Search for the cell housing the specified text and yield its (x, y) center coordinate. 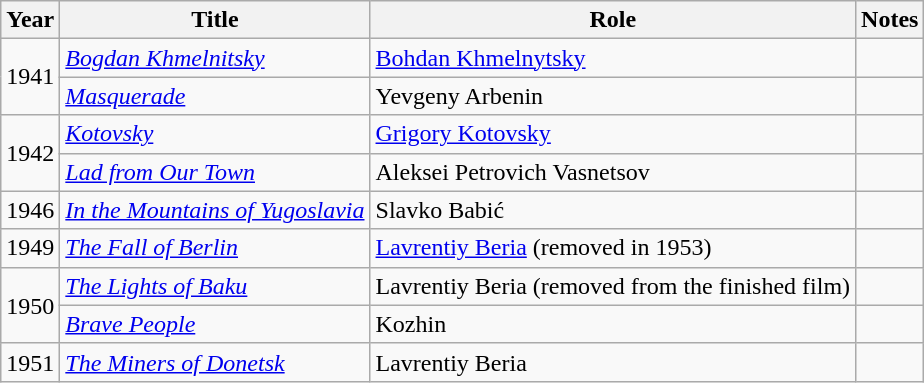
The Miners of Donetsk (215, 362)
Year (30, 20)
In the Mountains of Yugoslavia (215, 210)
Bogdan Khmelnitsky (215, 58)
Lavrentiy Beria (removed in 1953) (613, 248)
Kotovsky (215, 134)
Kozhin (613, 324)
Title (215, 20)
Brave People (215, 324)
1949 (30, 248)
1941 (30, 77)
The Fall of Berlin (215, 248)
1950 (30, 305)
Bohdan Khmelnytsky (613, 58)
Slavko Babić (613, 210)
1942 (30, 153)
Notes (890, 20)
Grigory Kotovsky (613, 134)
Yevgeny Arbenin (613, 96)
1951 (30, 362)
Lavrentiy Beria (613, 362)
1946 (30, 210)
Aleksei Petrovich Vasnetsov (613, 172)
Lad from Our Town (215, 172)
Role (613, 20)
The Lights of Baku (215, 286)
Masquerade (215, 96)
Lavrentiy Beria (removed from the finished film) (613, 286)
